Extract the (X, Y) coordinate from the center of the cell holding the provided text.  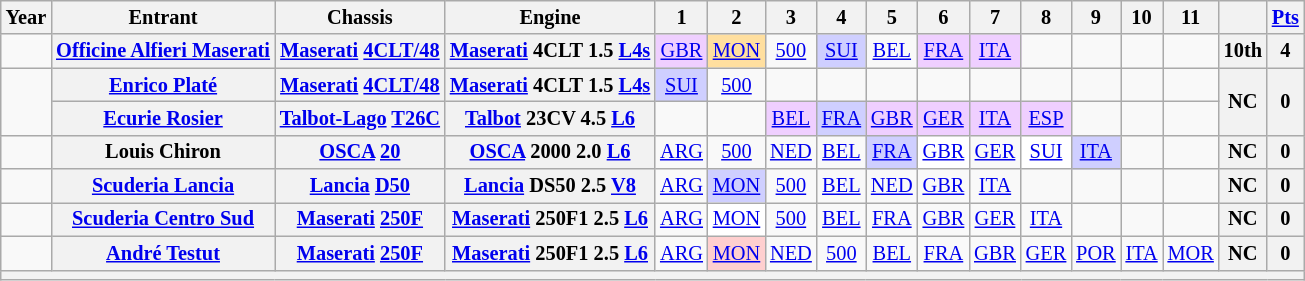
Year (26, 17)
OSCA 20 (360, 152)
10 (1142, 17)
Lancia DS50 2.5 V8 (550, 186)
POR (1096, 253)
Talbot-Lago T26C (360, 118)
Officine Alfieri Maserati (163, 51)
ESP (1046, 118)
Talbot 23CV 4.5 L6 (550, 118)
1 (682, 17)
Scuderia Centro Sud (163, 219)
Entrant (163, 17)
6 (944, 17)
Enrico Platé (163, 85)
9 (1096, 17)
Ecurie Rosier (163, 118)
2 (736, 17)
André Testut (163, 253)
Engine (550, 17)
Louis Chiron (163, 152)
3 (791, 17)
8 (1046, 17)
11 (1191, 17)
10th (1243, 51)
Scuderia Lancia (163, 186)
Lancia D50 (360, 186)
MOR (1191, 253)
Pts (1286, 17)
Chassis (360, 17)
5 (892, 17)
7 (995, 17)
OSCA 2000 2.0 L6 (550, 152)
